For the text-containing cell, return its midpoint in [x, y] coordinate format. 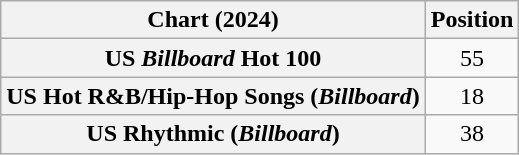
55 [472, 58]
Position [472, 20]
Chart (2024) [213, 20]
18 [472, 96]
US Billboard Hot 100 [213, 58]
38 [472, 134]
US Hot R&B/Hip-Hop Songs (Billboard) [213, 96]
US Rhythmic (Billboard) [213, 134]
